Return the (X, Y) coordinate for the center point of the cell that contains the specified text.  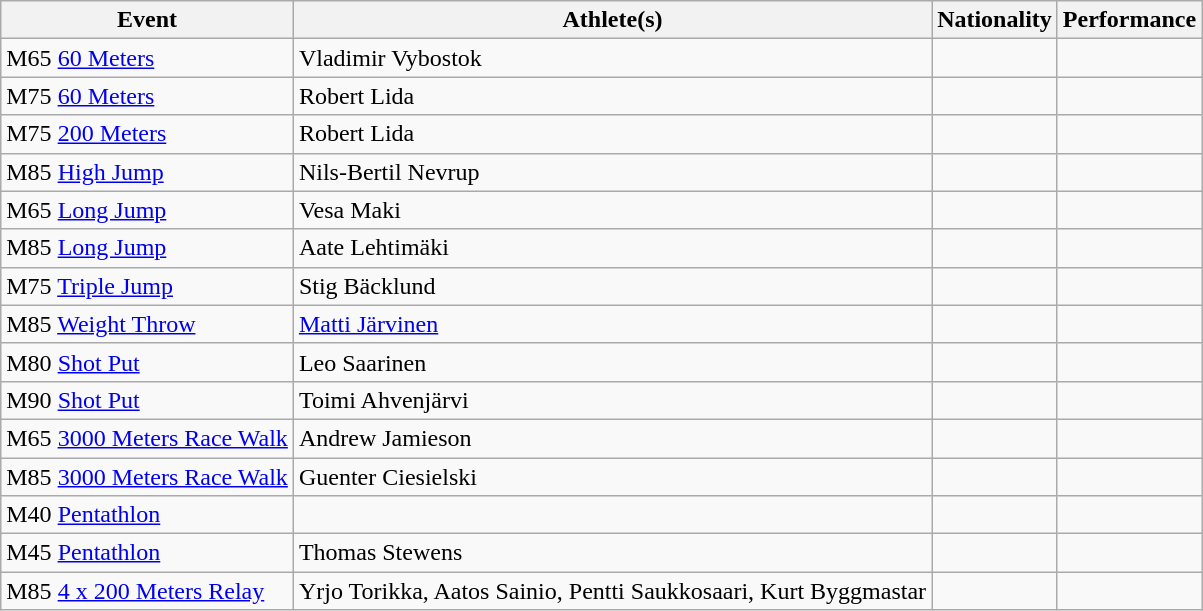
Nils-Bertil Nevrup (612, 172)
M75 60 Meters (148, 96)
Performance (1129, 20)
M75 Triple Jump (148, 286)
M45 Pentathlon (148, 553)
Yrjo Torikka, Aatos Sainio, Pentti Saukkosaari, Kurt Byggmastar (612, 591)
M85 4 x 200 Meters Relay (148, 591)
M80 Shot Put (148, 362)
M85 3000 Meters Race Walk (148, 477)
M65 3000 Meters Race Walk (148, 438)
Guenter Ciesielski (612, 477)
Aate Lehtimäki (612, 248)
M85 Weight Throw (148, 324)
M85 High Jump (148, 172)
Leo Saarinen (612, 362)
Andrew Jamieson (612, 438)
M75 200 Meters (148, 134)
M65 Long Jump (148, 210)
Stig Bäcklund (612, 286)
Vladimir Vybostok (612, 58)
Athlete(s) (612, 20)
Event (148, 20)
M65 60 Meters (148, 58)
Matti Järvinen (612, 324)
Vesa Maki (612, 210)
Toimi Ahvenjärvi (612, 400)
Nationality (995, 20)
Thomas Stewens (612, 553)
M40 Pentathlon (148, 515)
M90 Shot Put (148, 400)
M85 Long Jump (148, 248)
